Pinpoint the cell where the given text exists, returning its (X, Y) midpoint coordinate. 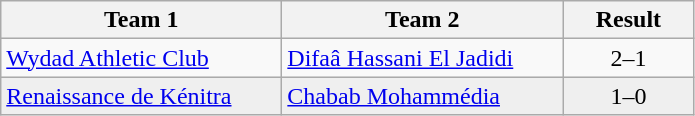
Difaâ Hassani El Jadidi (422, 58)
Wydad Athletic Club (142, 58)
1–0 (628, 96)
Result (628, 20)
Team 1 (142, 20)
Chabab Mohammédia (422, 96)
Team 2 (422, 20)
Renaissance de Kénitra (142, 96)
2–1 (628, 58)
